Pinpoint the cell where the given text exists, returning its [X, Y] midpoint coordinate. 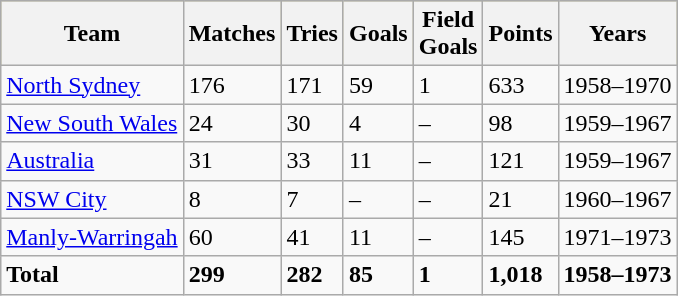
60 [232, 237]
176 [232, 85]
FieldGoals [448, 34]
171 [312, 85]
30 [312, 123]
633 [520, 85]
NSW City [92, 199]
121 [520, 161]
31 [232, 161]
1960–1967 [618, 199]
145 [520, 237]
33 [312, 161]
1971–1973 [618, 237]
85 [378, 275]
Tries [312, 34]
8 [232, 199]
Team [92, 34]
41 [312, 237]
98 [520, 123]
282 [312, 275]
299 [232, 275]
Australia [92, 161]
1,018 [520, 275]
North Sydney [92, 85]
Points [520, 34]
New South Wales [92, 123]
21 [520, 199]
Matches [232, 34]
1958–1973 [618, 275]
1958–1970 [618, 85]
Years [618, 34]
4 [378, 123]
59 [378, 85]
Manly-Warringah [92, 237]
24 [232, 123]
Goals [378, 34]
7 [312, 199]
Total [92, 275]
